Output the (x, y) coordinate of the center of the cell containing the given text.  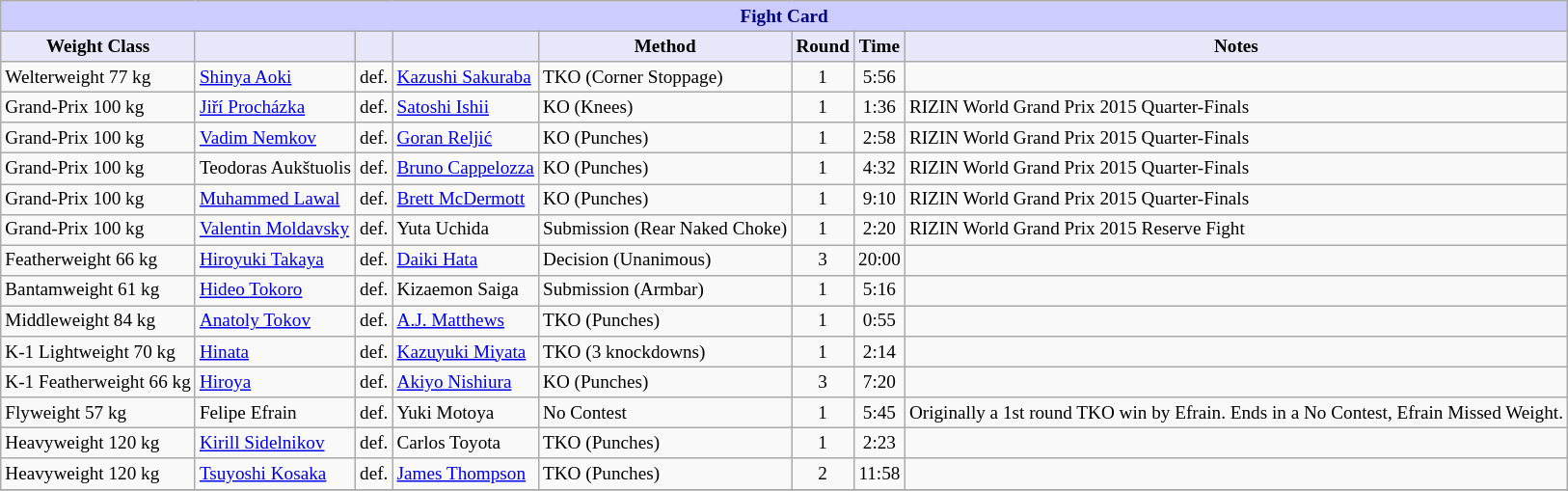
5:56 (879, 77)
Satoshi Ishii (465, 107)
K-1 Featherweight 66 kg (98, 382)
2 (824, 474)
2:20 (879, 230)
20:00 (879, 260)
TKO (3 knockdowns) (664, 352)
James Thompson (465, 474)
Muhammed Lawal (275, 199)
Time (879, 46)
Submission (Armbar) (664, 290)
Hinata (275, 352)
Fight Card (785, 16)
0:55 (879, 321)
9:10 (879, 199)
Vadim Nemkov (275, 138)
Kazuyuki Miyata (465, 352)
Welterweight 77 kg (98, 77)
4:32 (879, 169)
Bruno Cappelozza (465, 169)
Featherweight 66 kg (98, 260)
No Contest (664, 413)
Weight Class (98, 46)
Kizaemon Saiga (465, 290)
5:16 (879, 290)
Daiki Hata (465, 260)
TKO (Corner Stoppage) (664, 77)
Felipe Efrain (275, 413)
Teodoras Aukštuolis (275, 169)
Akiyo Nishiura (465, 382)
RIZIN World Grand Prix 2015 Reserve Fight (1236, 230)
Hiroya (275, 382)
Goran Reljić (465, 138)
Anatoly Tokov (275, 321)
K-1 Lightweight 70 kg (98, 352)
Decision (Unanimous) (664, 260)
7:20 (879, 382)
Jiří Procházka (275, 107)
Bantamweight 61 kg (98, 290)
2:14 (879, 352)
Middleweight 84 kg (98, 321)
Notes (1236, 46)
Hiroyuki Takaya (275, 260)
11:58 (879, 474)
Flyweight 57 kg (98, 413)
Kirill Sidelnikov (275, 444)
1:36 (879, 107)
A.J. Matthews (465, 321)
Round (824, 46)
Kazushi Sakuraba (465, 77)
2:58 (879, 138)
Hideo Tokoro (275, 290)
Shinya Aoki (275, 77)
Carlos Toyota (465, 444)
2:23 (879, 444)
Originally a 1st round TKO win by Efrain. Ends in a No Contest, Efrain Missed Weight. (1236, 413)
Brett McDermott (465, 199)
Yuki Motoya (465, 413)
Yuta Uchida (465, 230)
Tsuyoshi Kosaka (275, 474)
Valentin Moldavsky (275, 230)
5:45 (879, 413)
Submission (Rear Naked Choke) (664, 230)
Method (664, 46)
KO (Knees) (664, 107)
